Pinpoint the cell where the given text exists, returning its (x, y) midpoint coordinate. 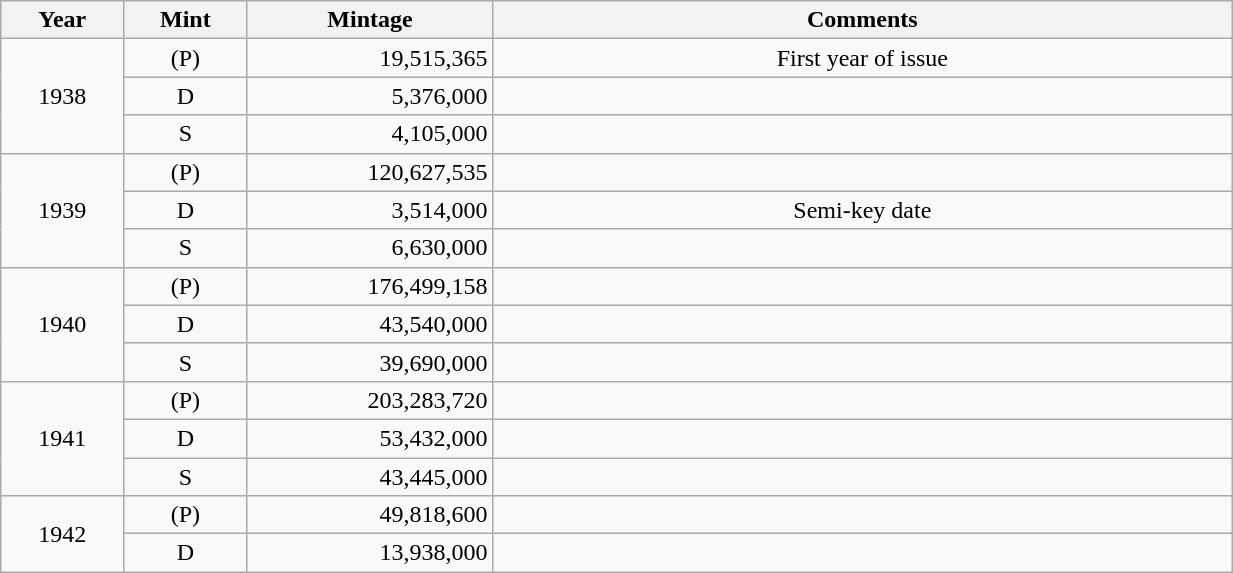
1942 (62, 534)
First year of issue (862, 58)
203,283,720 (370, 400)
1938 (62, 96)
4,105,000 (370, 134)
39,690,000 (370, 362)
49,818,600 (370, 515)
Mintage (370, 20)
Year (62, 20)
Semi-key date (862, 210)
120,627,535 (370, 172)
Mint (186, 20)
43,540,000 (370, 324)
43,445,000 (370, 477)
176,499,158 (370, 286)
3,514,000 (370, 210)
53,432,000 (370, 438)
1939 (62, 210)
1940 (62, 324)
1941 (62, 438)
19,515,365 (370, 58)
13,938,000 (370, 553)
Comments (862, 20)
5,376,000 (370, 96)
6,630,000 (370, 248)
